Pinpoint the cell where the given text exists, returning its [x, y] midpoint coordinate. 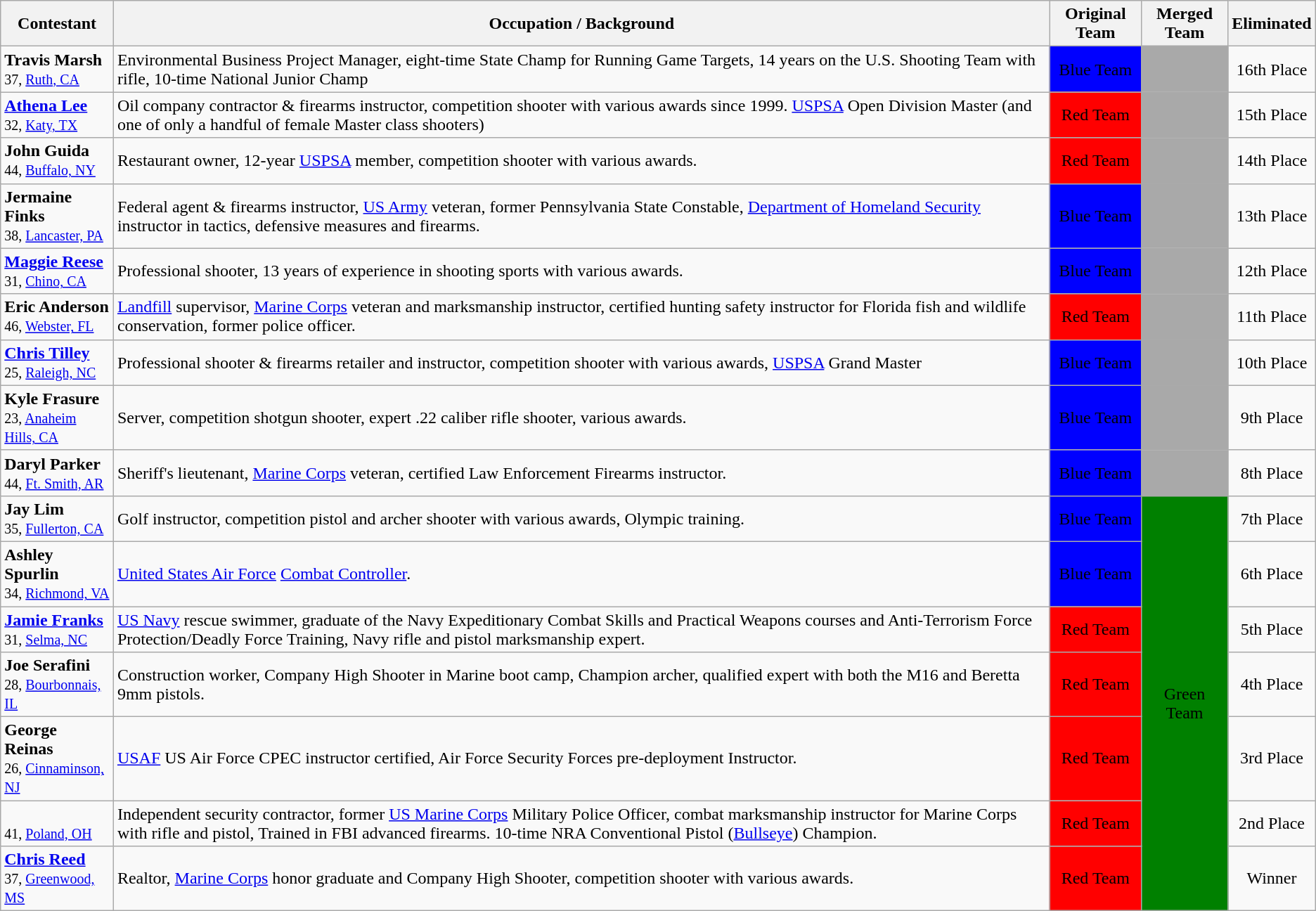
USAF US Air Force CPEC instructor certified, Air Force Security Forces pre-deployment Instructor. [581, 759]
Jay Lim35, Fullerton, CA [58, 519]
2nd Place [1272, 824]
13th Place [1272, 216]
Green Team [1184, 703]
Daryl Parker44, Ft. Smith, AR [58, 472]
Travis Marsh37, Ruth, CA [58, 69]
7th Place [1272, 519]
5th Place [1272, 628]
Athena Lee32, Katy, TX [58, 115]
10th Place [1272, 363]
Professional shooter & firearms retailer and instructor, competition shooter with various awards, USPSA Grand Master [581, 363]
Restaurant owner, 12-year USPSA member, competition shooter with various awards. [581, 160]
Eric Anderson46, Webster, FL [58, 316]
Eliminated [1272, 24]
12th Place [1272, 271]
11th Place [1272, 316]
41, Poland, OH [58, 824]
Contestant [58, 24]
Sheriff's lieutenant, Marine Corps veteran, certified Law Enforcement Firearms instructor. [581, 472]
Jamie Franks31, Selma, NC [58, 628]
8th Place [1272, 472]
15th Place [1272, 115]
14th Place [1272, 160]
John Guida44, Buffalo, NY [58, 160]
Jermaine Finks38, Lancaster, PA [58, 216]
Realtor, Marine Corps honor graduate and Company High Shooter, competition shooter with various awards. [581, 879]
Original Team [1095, 24]
George Reinas26, Cinnaminson, NJ [58, 759]
Professional shooter, 13 years of experience in shooting sports with various awards. [581, 271]
Maggie Reese31, Chino, CA [58, 271]
6th Place [1272, 574]
Server, competition shotgun shooter, expert .22 caliber rifle shooter, various awards. [581, 418]
Winner [1272, 879]
16th Place [1272, 69]
9th Place [1272, 418]
Kyle Frasure23, Anaheim Hills, CA [58, 418]
Chris Reed37, Greenwood, MS [58, 879]
Merged Team [1184, 24]
United States Air Force Combat Controller. [581, 574]
3rd Place [1272, 759]
Golf instructor, competition pistol and archer shooter with various awards, Olympic training. [581, 519]
Construction worker, Company High Shooter in Marine boot camp, Champion archer, qualified expert with both the M16 and Beretta 9mm pistols. [581, 685]
4th Place [1272, 685]
Chris Tilley25, Raleigh, NC [58, 363]
Occupation / Background [581, 24]
Joe Serafini28, Bourbonnais, IL [58, 685]
Ashley Spurlin34, Richmond, VA [58, 574]
